Find where the given text appears and provide that cell's center as (x, y) coordinate. 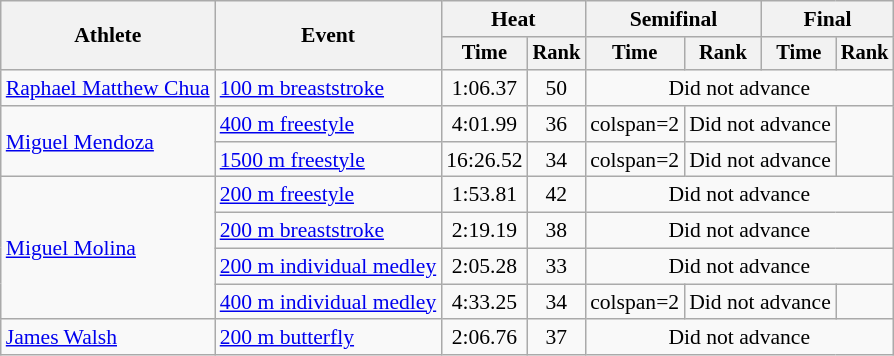
4:33.25 (484, 302)
Semifinal (674, 19)
Heat (513, 19)
400 m freestyle (328, 124)
36 (557, 124)
Event (328, 36)
200 m freestyle (328, 195)
37 (557, 338)
200 m individual medley (328, 267)
16:26.52 (484, 160)
Miguel Molina (108, 248)
1500 m freestyle (328, 160)
Miguel Mendoza (108, 142)
2:06.76 (484, 338)
200 m breaststroke (328, 231)
4:01.99 (484, 124)
33 (557, 267)
200 m butterfly (328, 338)
42 (557, 195)
James Walsh (108, 338)
1:06.37 (484, 88)
Athlete (108, 36)
50 (557, 88)
1:53.81 (484, 195)
2:05.28 (484, 267)
100 m breaststroke (328, 88)
Final (828, 19)
Raphael Matthew Chua (108, 88)
2:19.19 (484, 231)
38 (557, 231)
400 m individual medley (328, 302)
